Extract the (x, y) coordinate from the center of the cell holding the provided text.  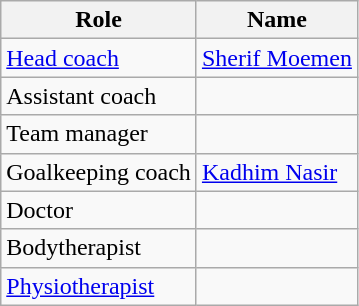
Goalkeeping coach (99, 172)
Kadhim Nasir (276, 172)
Assistant coach (99, 96)
Sherif Moemen (276, 58)
Doctor (99, 210)
Team manager (99, 134)
Head coach (99, 58)
Physiotherapist (99, 286)
Bodytherapist (99, 248)
Role (99, 20)
Name (276, 20)
